Search for the cell housing the specified text and yield its (X, Y) center coordinate. 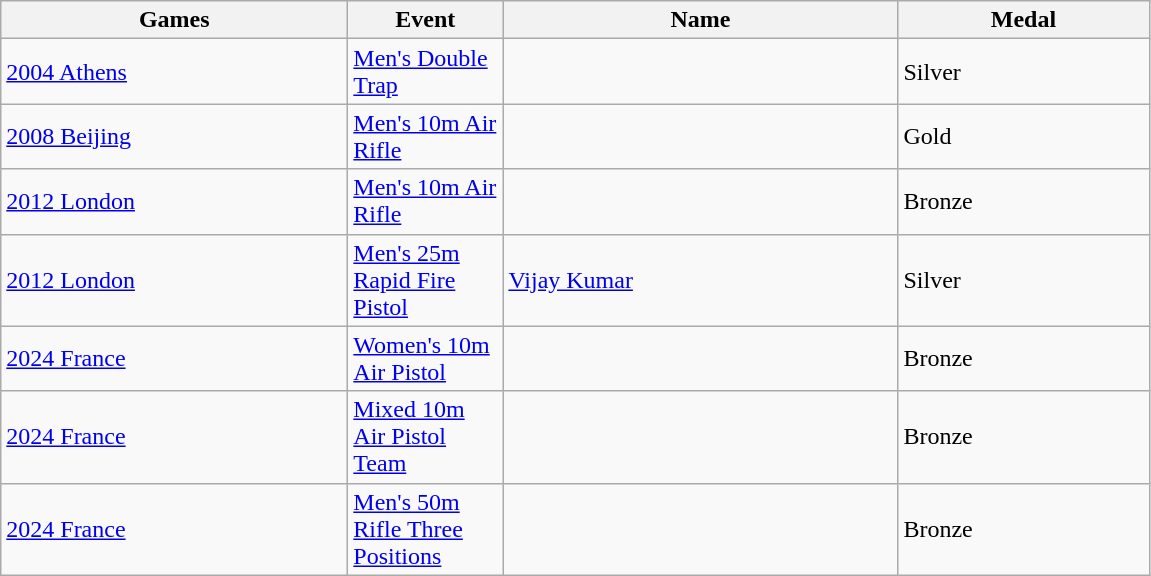
Mixed 10m Air Pistol Team (426, 437)
Gold (1024, 136)
Women's 10m Air Pistol (426, 358)
Medal (1024, 20)
Vijay Kumar (700, 280)
Men's Double Trap (426, 72)
Event (426, 20)
Men's 50m Rifle Three Positions (426, 529)
2008 Beijing (174, 136)
Name (700, 20)
Men's 25m Rapid Fire Pistol (426, 280)
2004 Athens (174, 72)
Games (174, 20)
